From the cell containing the given text, extract its center point as [x, y] coordinate. 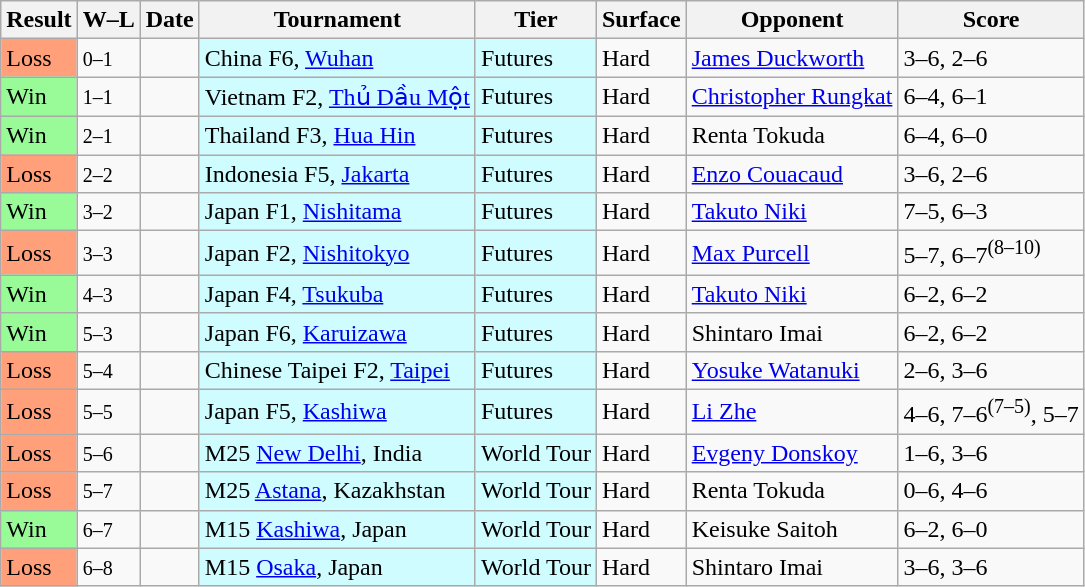
2–2 [108, 173]
6–8 [108, 567]
Li Zhe [792, 412]
Tournament [337, 20]
Opponent [792, 20]
Result [39, 20]
Keisuke Saitoh [792, 529]
6–4, 6–1 [991, 97]
M15 Osaka, Japan [337, 567]
6–4, 6–0 [991, 135]
0–1 [108, 58]
Score [991, 20]
4–3 [108, 294]
Thailand F3, Hua Hin [337, 135]
5–4 [108, 370]
1–6, 3–6 [991, 453]
Japan F4, Tsukuba [337, 294]
Japan F2, Nishitokyo [337, 254]
Chinese Taipei F2, Taipei [337, 370]
Date [170, 20]
M25 Astana, Kazakhstan [337, 491]
4–6, 7–6(7–5), 5–7 [991, 412]
Japan F5, Kashiwa [337, 412]
M15 Kashiwa, Japan [337, 529]
China F6, Wuhan [337, 58]
Christopher Rungkat [792, 97]
5–5 [108, 412]
2–6, 3–6 [991, 370]
7–5, 6–3 [991, 212]
James Duckworth [792, 58]
0–6, 4–6 [991, 491]
Max Purcell [792, 254]
6–2, 6–0 [991, 529]
Tier [536, 20]
Enzo Couacaud [792, 173]
3–2 [108, 212]
Surface [641, 20]
2–1 [108, 135]
M25 New Delhi, India [337, 453]
Evgeny Donskoy [792, 453]
Japan F6, Karuizawa [337, 332]
Japan F1, Nishitama [337, 212]
5–7, 6–7(8–10) [991, 254]
3–6, 3–6 [991, 567]
Indonesia F5, Jakarta [337, 173]
Vietnam F2, Thủ Dầu Một [337, 97]
W–L [108, 20]
6–7 [108, 529]
5–6 [108, 453]
5–7 [108, 491]
3–3 [108, 254]
Yosuke Watanuki [792, 370]
1–1 [108, 97]
5–3 [108, 332]
